Output the [X, Y] coordinate of the center of the cell containing the given text.  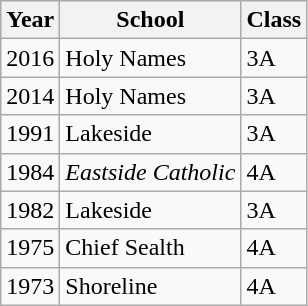
1973 [30, 286]
Shoreline [150, 286]
Year [30, 20]
2014 [30, 96]
School [150, 20]
1991 [30, 134]
1982 [30, 210]
2016 [30, 58]
Chief Sealth [150, 248]
Eastside Catholic [150, 172]
1984 [30, 172]
1975 [30, 248]
Class [274, 20]
